Provide the [X, Y] coordinate of the cell's center where the given text is located.  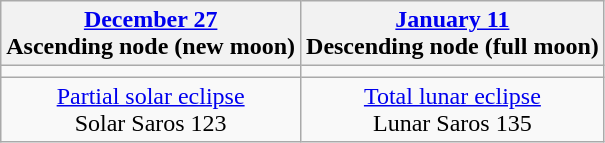
December 27Ascending node (new moon) [151, 34]
January 11Descending node (full moon) [453, 34]
Partial solar eclipseSolar Saros 123 [151, 110]
Total lunar eclipseLunar Saros 135 [453, 110]
